Pinpoint the cell where the given text exists, returning its (X, Y) midpoint coordinate. 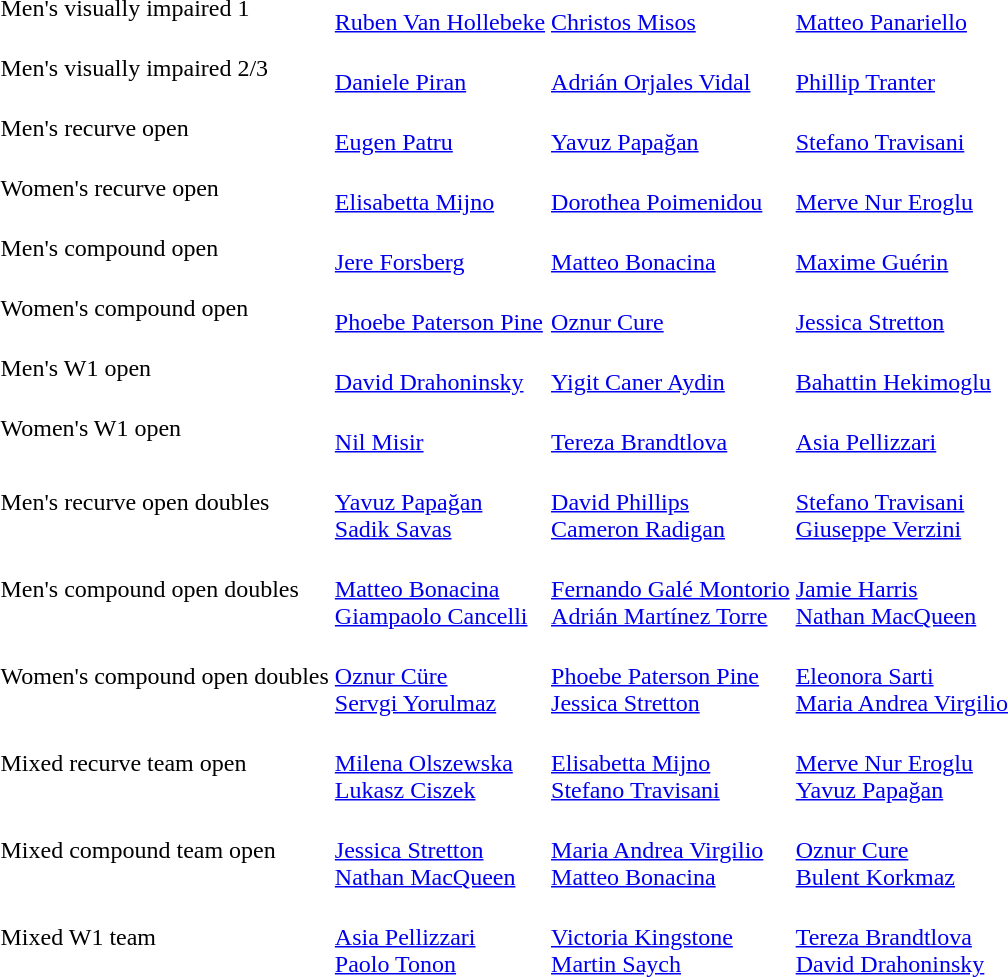
Dorothea Poimenidou (671, 188)
Phoebe Paterson PineJessica Stretton (671, 676)
Phoebe Paterson Pine (440, 308)
Yavuz Papağan (671, 128)
Maria Andrea VirgilioMatteo Bonacina (671, 850)
Milena OlszewskaLukasz Ciszek (440, 763)
Tereza Brandtlova (671, 428)
Adrián Orjales Vidal (671, 68)
Oznur CüreServgi Yorulmaz (440, 676)
David Drahoninsky (440, 368)
Fernando Galé MontorioAdrián Martínez Torre (671, 589)
Matteo Bonacina (671, 248)
Daniele Piran (440, 68)
Yigit Caner Aydin (671, 368)
Eugen Patru (440, 128)
Matteo BonacinaGiampaolo Cancelli (440, 589)
Oznur Cure (671, 308)
David PhillipsCameron Radigan (671, 502)
Jessica StrettonNathan MacQueen (440, 850)
Nil Misir (440, 428)
Jere Forsberg (440, 248)
Elisabetta Mijno (440, 188)
Yavuz PapağanSadik Savas (440, 502)
Elisabetta MijnoStefano Travisani (671, 763)
